Capture the cell that displays the provided text and extract its [x, y] central coordinate. 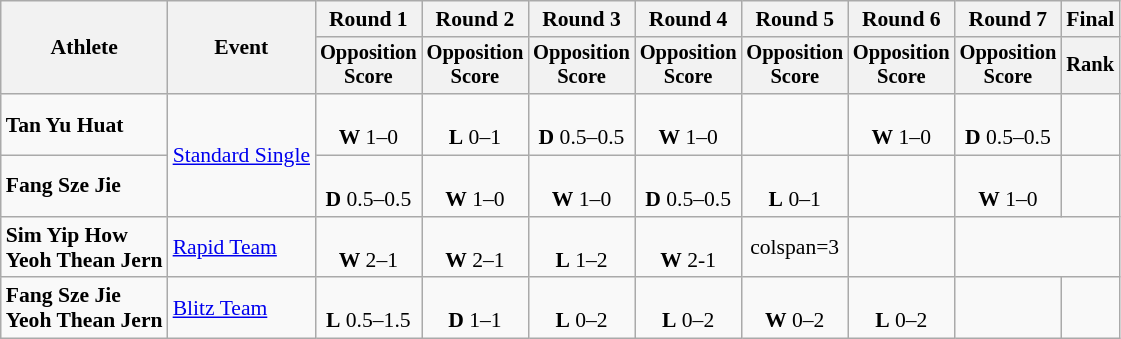
L 0.5–1.5 [368, 308]
D 1–1 [476, 308]
Blitz Team [242, 308]
Round 7 [1008, 19]
Athlete [84, 48]
colspan=3 [794, 248]
W 0–2 [794, 308]
L 1–2 [582, 248]
Rank [1090, 66]
Round 6 [902, 19]
Event [242, 48]
Final [1090, 19]
Round 2 [476, 19]
Fang Sze Jie [84, 186]
Round 4 [688, 19]
Standard Single [242, 155]
Sim Yip HowYeoh Thean Jern [84, 248]
Round 5 [794, 19]
Round 3 [582, 19]
W 2-1 [688, 248]
Tan Yu Huat [84, 124]
Rapid Team [242, 248]
Round 1 [368, 19]
Fang Sze JieYeoh Thean Jern [84, 308]
